Return the (X, Y) coordinate for the center point of the cell that contains the specified text.  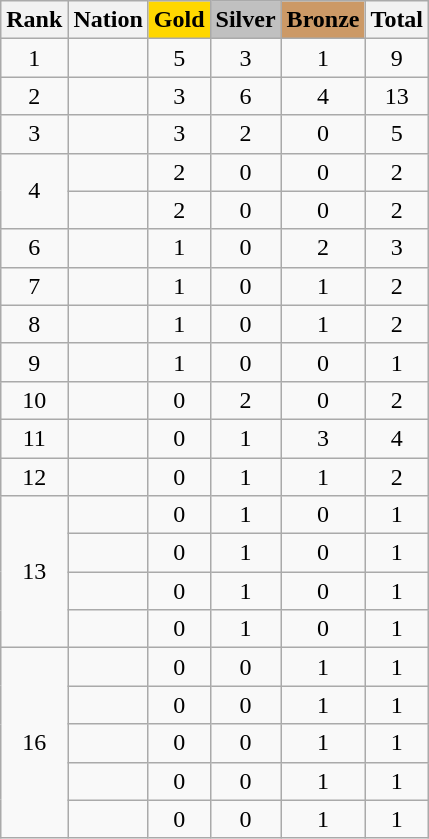
Bronze (323, 20)
12 (34, 477)
Total (397, 20)
Gold (179, 20)
8 (34, 324)
16 (34, 743)
10 (34, 400)
Nation (108, 20)
Silver (246, 20)
11 (34, 438)
7 (34, 286)
Rank (34, 20)
